Pinpoint the cell where the given text exists, returning its [x, y] midpoint coordinate. 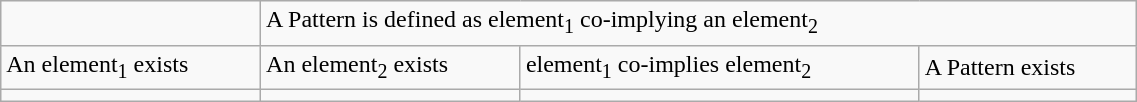
A Pattern exists [1028, 67]
An element1 exists [131, 67]
A Pattern is defined as element1 co-implying an element2 [699, 23]
An element2 exists [391, 67]
element1 co-implies element2 [720, 67]
